For the text-containing cell, return its midpoint in (X, Y) coordinate format. 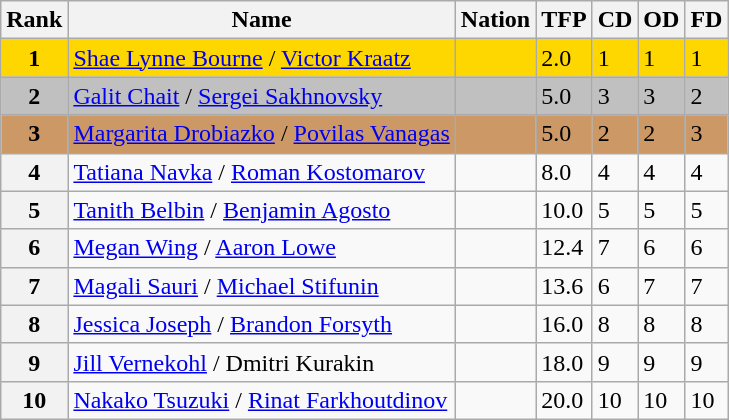
12.4 (564, 248)
Jessica Joseph / Brandon Forsyth (262, 324)
CD (615, 20)
2.0 (564, 58)
Magali Sauri / Michael Stifunin (262, 286)
20.0 (564, 400)
Margarita Drobiazko / Povilas Vanagas (262, 134)
Megan Wing / Aaron Lowe (262, 248)
8.0 (564, 172)
Name (262, 20)
Rank (34, 20)
FD (706, 20)
16.0 (564, 324)
18.0 (564, 362)
Tanith Belbin / Benjamin Agosto (262, 210)
10.0 (564, 210)
Nation (495, 20)
OD (662, 20)
Tatiana Navka / Roman Kostomarov (262, 172)
Galit Chait / Sergei Sakhnovsky (262, 96)
Nakako Tsuzuki / Rinat Farkhoutdinov (262, 400)
TFP (564, 20)
13.6 (564, 286)
Jill Vernekohl / Dmitri Kurakin (262, 362)
Shae Lynne Bourne / Victor Kraatz (262, 58)
